Find where the given text appears and provide that cell's center as (X, Y) coordinate. 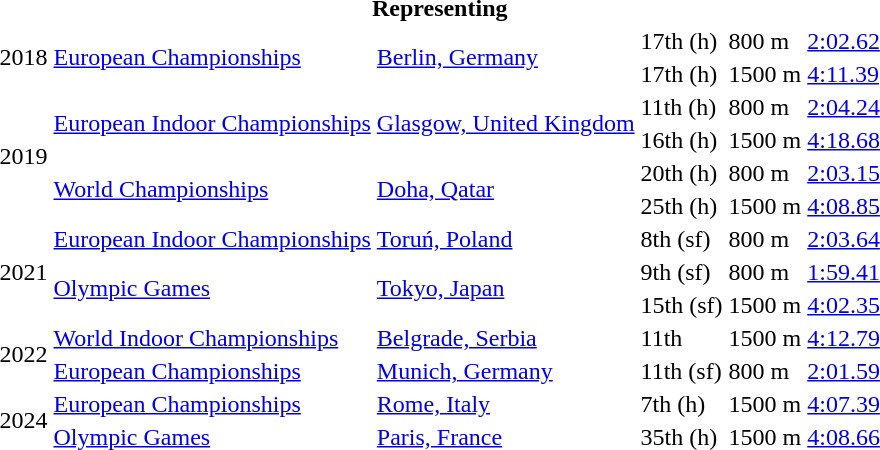
World Championships (212, 190)
7th (h) (682, 404)
Doha, Qatar (506, 190)
9th (sf) (682, 272)
Rome, Italy (506, 404)
Toruń, Poland (506, 239)
11th (h) (682, 107)
Belgrade, Serbia (506, 338)
Munich, Germany (506, 371)
8th (sf) (682, 239)
Glasgow, United Kingdom (506, 124)
Tokyo, Japan (506, 288)
11th (sf) (682, 371)
15th (sf) (682, 305)
Olympic Games (212, 288)
16th (h) (682, 140)
Berlin, Germany (506, 58)
25th (h) (682, 206)
11th (682, 338)
20th (h) (682, 173)
World Indoor Championships (212, 338)
